Extract the (X, Y) coordinate from the center of the cell holding the provided text.  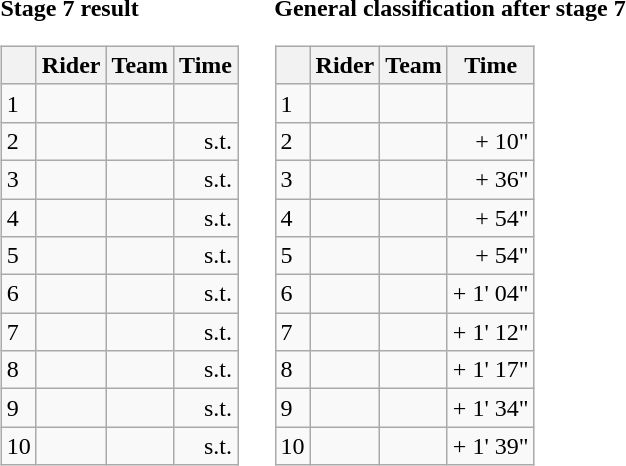
+ 1' 39" (490, 446)
+ 1' 04" (490, 294)
+ 1' 17" (490, 370)
+ 1' 12" (490, 332)
+ 1' 34" (490, 408)
+ 36" (490, 179)
+ 10" (490, 141)
